Return the (x, y) coordinate for the center point of the cell that contains the specified text.  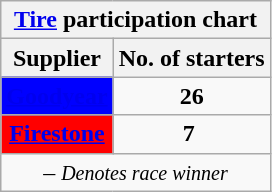
26 (192, 96)
7 (192, 134)
Tire participation chart (136, 20)
Goodyear (57, 96)
Firestone (57, 134)
– Denotes race winner (136, 172)
Supplier (57, 58)
No. of starters (192, 58)
